Output the (X, Y) coordinate of the center of the cell containing the given text.  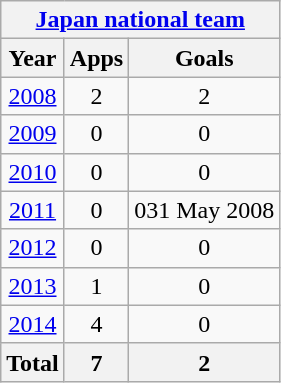
7 (96, 362)
Apps (96, 58)
2013 (33, 286)
031 May 2008 (204, 210)
2014 (33, 324)
2011 (33, 210)
2010 (33, 172)
Goals (204, 58)
4 (96, 324)
2008 (33, 96)
1 (96, 286)
Total (33, 362)
Year (33, 58)
2009 (33, 134)
Japan national team (140, 20)
2012 (33, 248)
